Return (x, y) of the center of cell containing provided text 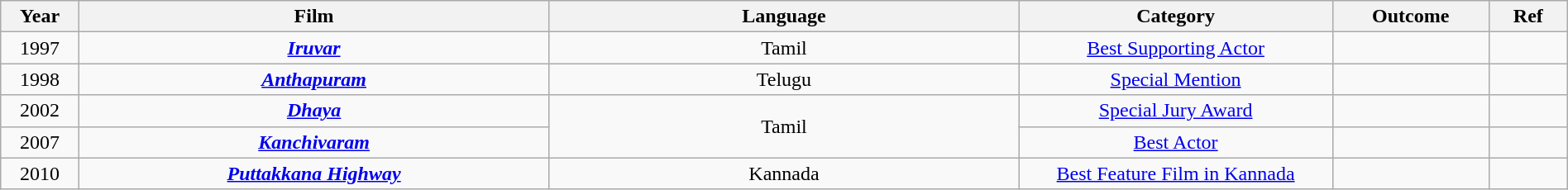
Category (1176, 17)
1997 (40, 48)
Best Feature Film in Kannada (1176, 173)
1998 (40, 79)
2010 (40, 173)
Special Mention (1176, 79)
Telugu (784, 79)
Iruvar (313, 48)
Special Jury Award (1176, 111)
2002 (40, 111)
Puttakkana Highway (313, 173)
Best Actor (1176, 142)
Film (313, 17)
Best Supporting Actor (1176, 48)
2007 (40, 142)
Kanchivaram (313, 142)
Dhaya (313, 111)
Anthapuram (313, 79)
Kannada (784, 173)
Ref (1528, 17)
Year (40, 17)
Outcome (1411, 17)
Language (784, 17)
